Find where the given text appears and provide that cell's center as (x, y) coordinate. 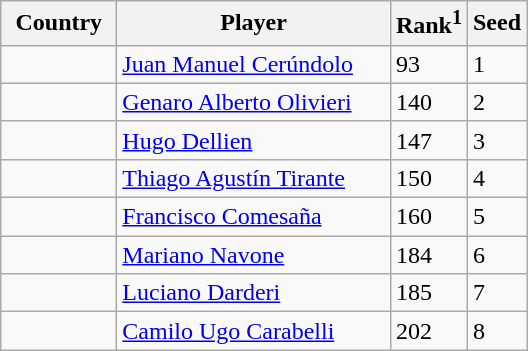
Luciano Darderi (254, 293)
Hugo Dellien (254, 140)
5 (496, 217)
8 (496, 331)
Genaro Alberto Olivieri (254, 102)
Seed (496, 24)
Francisco Comesaña (254, 217)
160 (428, 217)
4 (496, 178)
Mariano Navone (254, 255)
3 (496, 140)
Thiago Agustín Tirante (254, 178)
184 (428, 255)
147 (428, 140)
140 (428, 102)
Juan Manuel Cerúndolo (254, 64)
Camilo Ugo Carabelli (254, 331)
6 (496, 255)
Rank1 (428, 24)
7 (496, 293)
202 (428, 331)
93 (428, 64)
Player (254, 24)
Country (59, 24)
1 (496, 64)
150 (428, 178)
185 (428, 293)
2 (496, 102)
